Identify which cell holds the provided text, then report its (x, y) central coordinate. 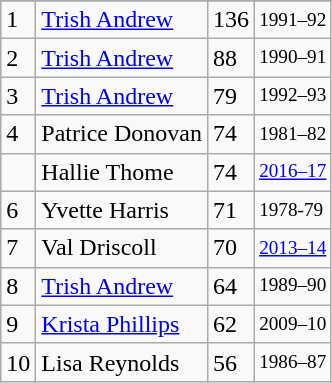
3 (18, 96)
2016–17 (293, 172)
Hallie Thome (122, 172)
4 (18, 134)
1991–92 (293, 20)
6 (18, 210)
62 (230, 324)
1981–82 (293, 134)
Yvette Harris (122, 210)
1986–87 (293, 362)
136 (230, 20)
1990–91 (293, 58)
1978-79 (293, 210)
Patrice Donovan (122, 134)
2 (18, 58)
Krista Phillips (122, 324)
2013–14 (293, 248)
8 (18, 286)
10 (18, 362)
Lisa Reynolds (122, 362)
71 (230, 210)
2009–10 (293, 324)
64 (230, 286)
79 (230, 96)
1989–90 (293, 286)
1992–93 (293, 96)
9 (18, 324)
1 (18, 20)
Val Driscoll (122, 248)
88 (230, 58)
56 (230, 362)
7 (18, 248)
70 (230, 248)
